Capture the cell that displays the provided text and extract its [X, Y] central coordinate. 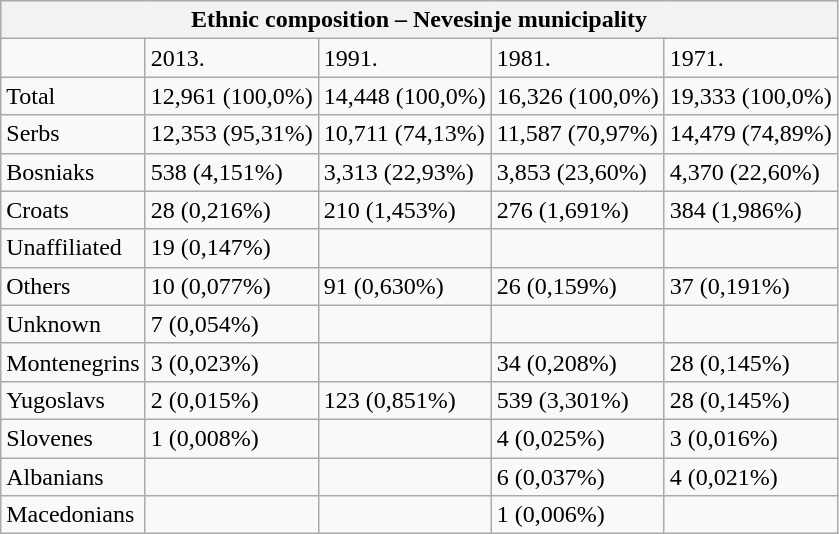
210 (1,453%) [404, 210]
37 (0,191%) [750, 286]
14,448 (100,0%) [404, 96]
Slovenes [73, 438]
1 (0,006%) [578, 515]
Ethnic composition – Nevesinje municipality [420, 20]
Serbs [73, 134]
19 (0,147%) [232, 248]
3 (0,023%) [232, 362]
14,479 (74,89%) [750, 134]
2013. [232, 58]
Others [73, 286]
1991. [404, 58]
539 (3,301%) [578, 400]
123 (0,851%) [404, 400]
26 (0,159%) [578, 286]
3,853 (23,60%) [578, 172]
1 (0,008%) [232, 438]
Montenegrins [73, 362]
10 (0,077%) [232, 286]
16,326 (100,0%) [578, 96]
4 (0,021%) [750, 477]
384 (1,986%) [750, 210]
538 (4,151%) [232, 172]
Unaffiliated [73, 248]
Unknown [73, 324]
Macedonians [73, 515]
12,961 (100,0%) [232, 96]
11,587 (70,97%) [578, 134]
2 (0,015%) [232, 400]
3 (0,016%) [750, 438]
Total [73, 96]
1971. [750, 58]
7 (0,054%) [232, 324]
4,370 (22,60%) [750, 172]
4 (0,025%) [578, 438]
12,353 (95,31%) [232, 134]
34 (0,208%) [578, 362]
6 (0,037%) [578, 477]
28 (0,216%) [232, 210]
10,711 (74,13%) [404, 134]
Croats [73, 210]
276 (1,691%) [578, 210]
Yugoslavs [73, 400]
3,313 (22,93%) [404, 172]
91 (0,630%) [404, 286]
1981. [578, 58]
19,333 (100,0%) [750, 96]
Albanians [73, 477]
Bosniaks [73, 172]
